Scan for the cell matching the given text and deliver its (x, y) coordinate at center. 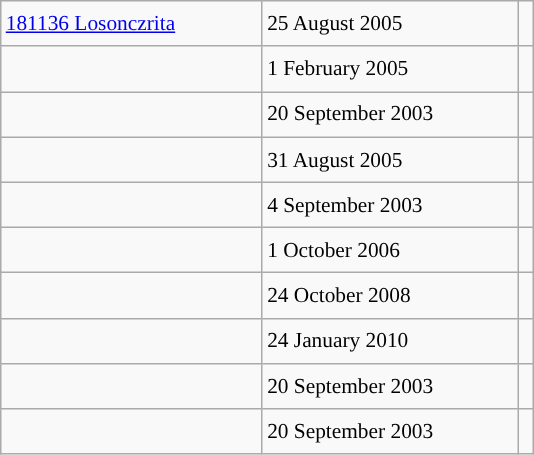
24 October 2008 (390, 296)
4 September 2003 (390, 204)
1 October 2006 (390, 250)
181136 Losonczrita (132, 24)
25 August 2005 (390, 24)
1 February 2005 (390, 68)
31 August 2005 (390, 160)
24 January 2010 (390, 340)
